Pinpoint the cell where the given text exists, returning its (x, y) midpoint coordinate. 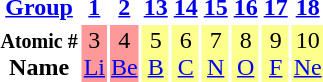
3Li (94, 54)
5B (156, 54)
7N (216, 54)
9F (276, 54)
10Ne (308, 54)
6C (186, 54)
8O (246, 54)
4Be (125, 54)
